Search for the cell housing the specified text and yield its [x, y] center coordinate. 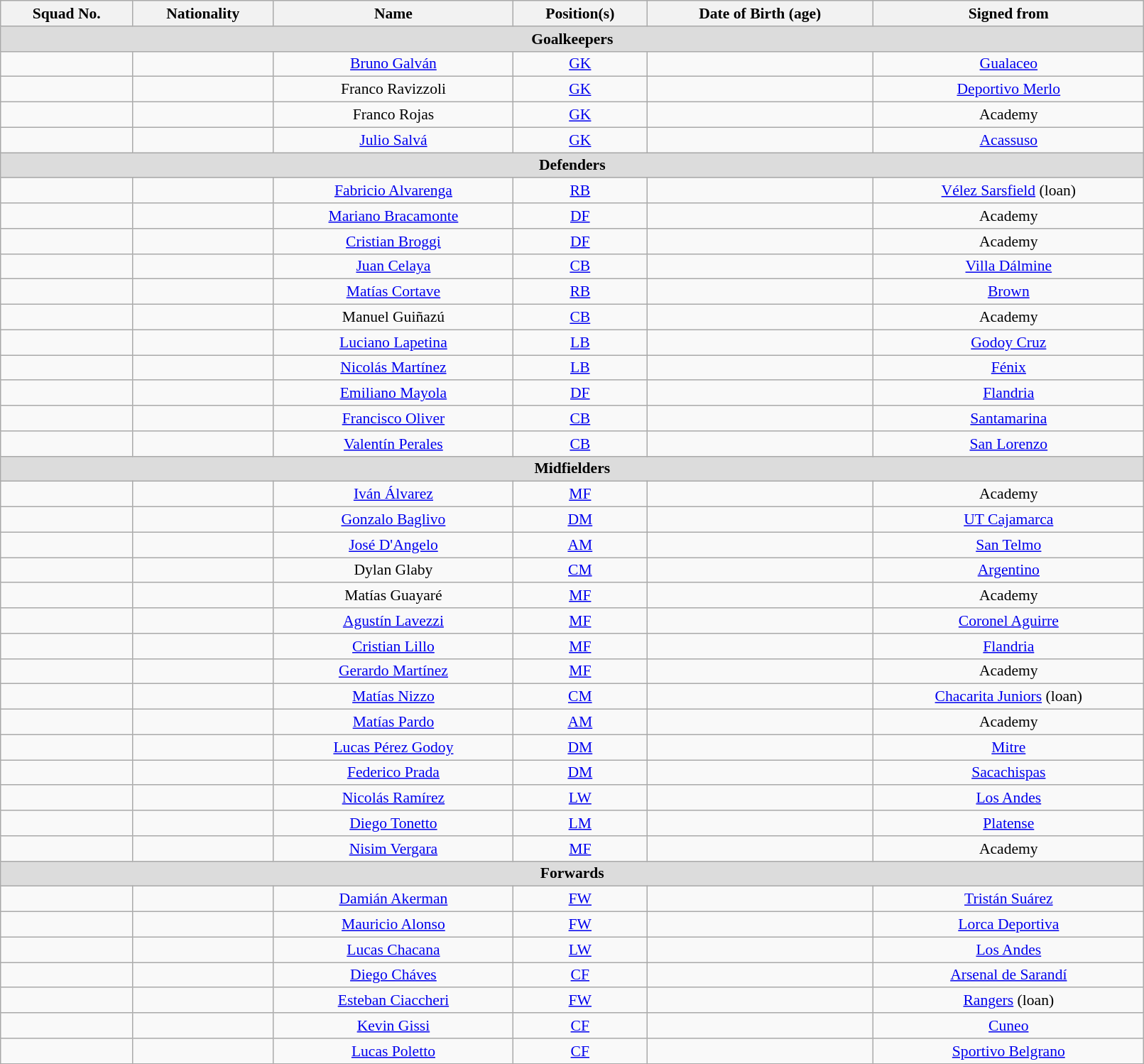
Position(s) [580, 13]
Sacachispas [1008, 773]
Diego Tonetto [393, 823]
Midfielders [572, 469]
Acassuso [1008, 140]
Matías Guayaré [393, 596]
Argentino [1008, 570]
Arsenal de Sarandí [1008, 975]
Defenders [572, 165]
Chacarita Juniors (loan) [1008, 697]
Federico Prada [393, 773]
Squad No. [67, 13]
Santamarina [1008, 418]
Nationality [203, 13]
Forwards [572, 874]
Brown [1008, 292]
Dylan Glaby [393, 570]
Vélez Sarsfield (loan) [1008, 191]
Lucas Pérez Godoy [393, 747]
Cristian Lillo [393, 646]
Villa Dálmine [1008, 266]
Gualaceo [1008, 64]
Luciano Lapetina [393, 342]
Coronel Aguirre [1008, 621]
Mariano Bracamonte [393, 216]
Matías Nizzo [393, 697]
Sportivo Belgrano [1008, 1051]
Valentín Perales [393, 444]
Diego Cháves [393, 975]
Kevin Gissi [393, 1026]
San Lorenzo [1008, 444]
Deportivo Merlo [1008, 89]
Mitre [1008, 747]
Emiliano Mayola [393, 393]
Franco Rojas [393, 115]
Bruno Galván [393, 64]
Matías Cortave [393, 292]
Fénix [1008, 368]
Mauricio Alonso [393, 925]
Gerardo Martínez [393, 671]
Lorca Deportiva [1008, 925]
José D'Angelo [393, 545]
Juan Celaya [393, 266]
Esteban Ciaccheri [393, 1001]
Agustín Lavezzi [393, 621]
Name [393, 13]
Nicolás Ramírez [393, 798]
Gonzalo Baglivo [393, 520]
Date of Birth (age) [760, 13]
Lucas Chacana [393, 950]
Damián Akerman [393, 899]
Goalkeepers [572, 39]
UT Cajamarca [1008, 520]
San Telmo [1008, 545]
Fabricio Alvarenga [393, 191]
Rangers (loan) [1008, 1001]
Lucas Poletto [393, 1051]
Nisim Vergara [393, 849]
Francisco Oliver [393, 418]
Platense [1008, 823]
LM [580, 823]
Tristán Suárez [1008, 899]
Cuneo [1008, 1026]
Iván Álvarez [393, 494]
Matías Pardo [393, 722]
Manuel Guiñazú [393, 317]
Signed from [1008, 13]
Cristian Broggi [393, 241]
Godoy Cruz [1008, 342]
Julio Salvá [393, 140]
Nicolás Martínez [393, 368]
Franco Ravizzoli [393, 89]
